Return the [x, y] coordinate for the center point of the cell that contains the specified text.  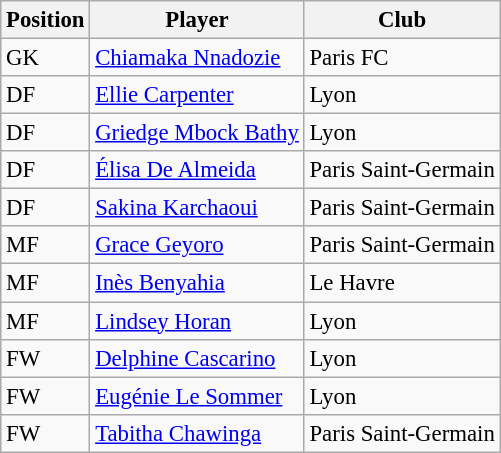
Lindsey Horan [197, 321]
Paris FC [402, 58]
Le Havre [402, 283]
Delphine Cascarino [197, 358]
Élisa De Almeida [197, 170]
Player [197, 20]
Chiamaka Nnadozie [197, 58]
GK [46, 58]
Tabitha Chawinga [197, 433]
Eugénie Le Sommer [197, 396]
Griedge Mbock Bathy [197, 133]
Club [402, 20]
Ellie Carpenter [197, 95]
Grace Geyoro [197, 245]
Sakina Karchaoui [197, 208]
Inès Benyahia [197, 283]
Position [46, 20]
